Return the (X, Y) coordinate for the center point of the cell that contains the specified text.  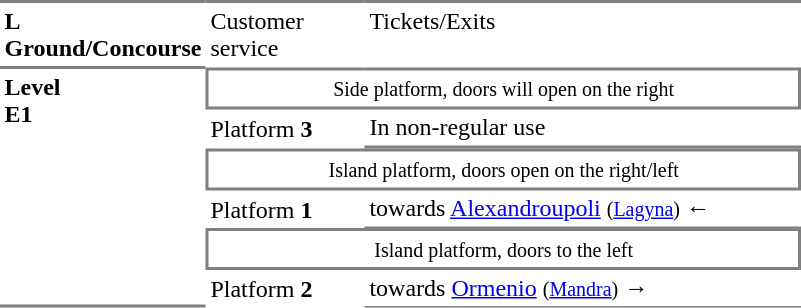
Platform 2 (286, 289)
towards Ormenio (Mandra) → (583, 289)
Customer service (286, 34)
LevelΕ1 (103, 188)
Platform 3 (286, 130)
Platform 1 (286, 209)
towards Alexandroupoli (Lagyna) ← (583, 209)
LGround/Concourse (103, 34)
In non-regular use (583, 130)
Tickets/Exits (583, 34)
